Provide the (X, Y) coordinate of the cell's center where the given text is located.  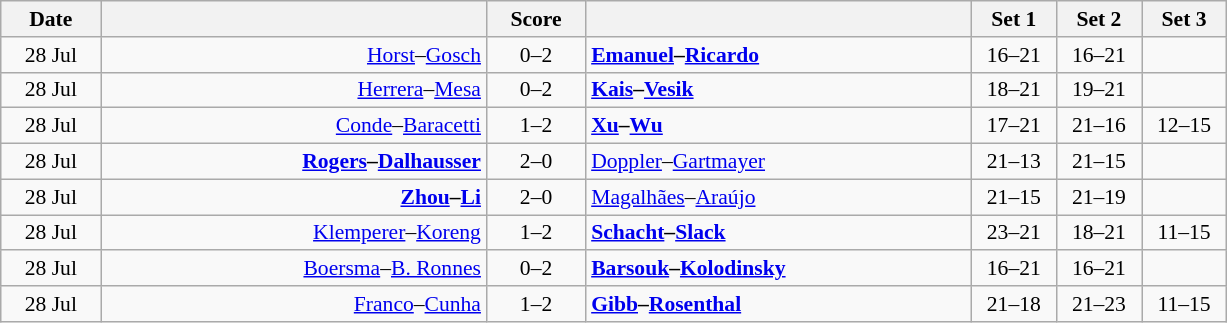
21–16 (1098, 126)
Horst–Gosch (294, 55)
Doppler–Gartmayer (778, 162)
23–21 (1014, 233)
Gibb–Rosenthal (778, 304)
Set 1 (1014, 19)
Boersma–B. Ronnes (294, 269)
17–21 (1014, 126)
Kais–Vesik (778, 90)
21–19 (1098, 197)
Schacht–Slack (778, 233)
Set 2 (1098, 19)
Xu–Wu (778, 126)
12–15 (1184, 126)
Score (536, 19)
21–23 (1098, 304)
Magalhães–Araújo (778, 197)
Herrera–Mesa (294, 90)
Set 3 (1184, 19)
Emanuel–Ricardo (778, 55)
21–13 (1014, 162)
Franco–Cunha (294, 304)
Conde–Baracetti (294, 126)
Rogers–Dalhausser (294, 162)
19–21 (1098, 90)
21–18 (1014, 304)
Barsouk–Kolodinsky (778, 269)
Zhou–Li (294, 197)
Klemperer–Koreng (294, 233)
Date (51, 19)
